Determine the [x, y] coordinate at the center of the cell enclosing the given text.  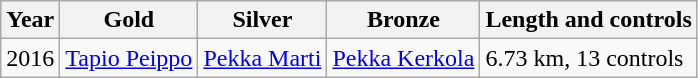
Length and controls [588, 20]
Gold [129, 20]
Pekka Kerkola [404, 58]
Tapio Peippo [129, 58]
Silver [262, 20]
Bronze [404, 20]
Pekka Marti [262, 58]
Year [30, 20]
2016 [30, 58]
6.73 km, 13 controls [588, 58]
